From the cell containing the given text, extract its center point as (x, y) coordinate. 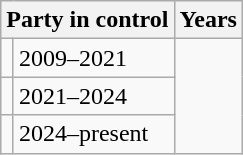
Years (208, 20)
Party in control (88, 20)
2021–2024 (94, 96)
2024–present (94, 134)
2009–2021 (94, 58)
